Return [x, y] of the center of cell containing provided text 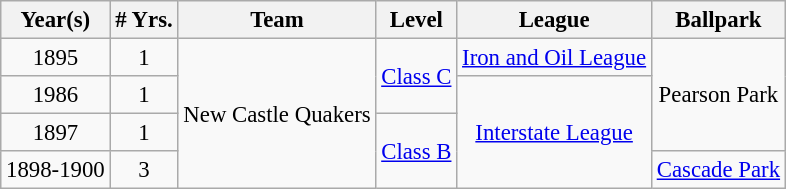
Pearson Park [718, 96]
Team [277, 20]
New Castle Quakers [277, 114]
Ballpark [718, 20]
1898-1900 [56, 170]
League [554, 20]
Interstate League [554, 132]
Level [416, 20]
Class C [416, 76]
# Yrs. [144, 20]
Year(s) [56, 20]
3 [144, 170]
1895 [56, 58]
Iron and Oil League [554, 58]
1897 [56, 133]
1986 [56, 95]
Cascade Park [718, 170]
Class B [416, 152]
